Provide the (x, y) coordinate of the cell's center where the given text is located.  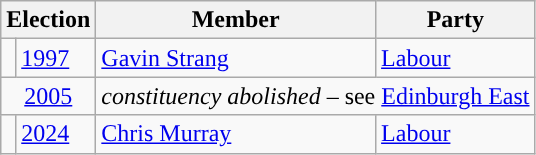
Election (48, 20)
constituency abolished – see Edinburgh East (316, 96)
Party (456, 20)
Member (236, 20)
Gavin Strang (236, 58)
2024 (56, 134)
Chris Murray (236, 134)
2005 (48, 96)
1997 (56, 58)
